Scan for the cell matching the given text and deliver its (X, Y) coordinate at center. 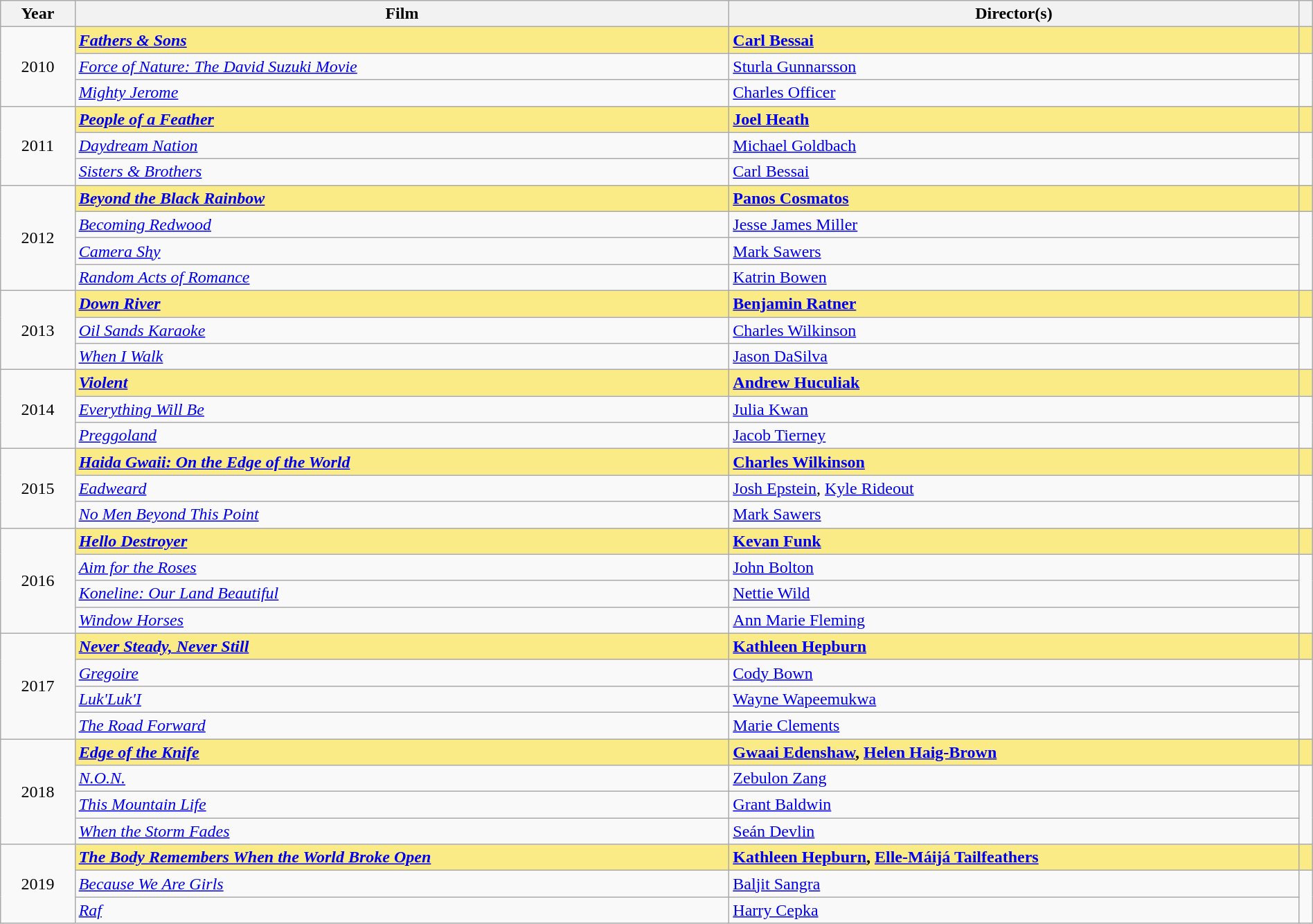
Luk'Luk'I (402, 699)
Wayne Wapeemukwa (1014, 699)
Daydream Nation (402, 145)
This Mountain Life (402, 805)
Julia Kwan (1014, 409)
Seán Devlin (1014, 831)
Ann Marie Fleming (1014, 620)
Aim for the Roses (402, 567)
Year (37, 14)
Benjamin Ratner (1014, 303)
When I Walk (402, 357)
Window Horses (402, 620)
Grant Baldwin (1014, 805)
Kathleen Hepburn, Elle-Máijá Tailfeathers (1014, 858)
The Body Remembers When the World Broke Open (402, 858)
2011 (37, 145)
2017 (37, 686)
Camera Shy (402, 251)
Because We Are Girls (402, 884)
Gwaai Edenshaw, Helen Haig-Brown (1014, 752)
Joel Heath (1014, 119)
Raf (402, 910)
Becoming Redwood (402, 224)
Never Steady, Never Still (402, 646)
Director(s) (1014, 14)
Eadweard (402, 488)
Jacob Tierney (1014, 436)
Josh Epstein, Kyle Rideout (1014, 488)
Film (402, 14)
Koneline: Our Land Beautiful (402, 594)
Down River (402, 303)
Fathers & Sons (402, 40)
Gregoire (402, 673)
Preggoland (402, 436)
Sturla Gunnarsson (1014, 66)
Violent (402, 383)
When the Storm Fades (402, 831)
2015 (37, 488)
Zebulon Zang (1014, 779)
2010 (37, 66)
No Men Beyond This Point (402, 515)
Kathleen Hepburn (1014, 646)
Kevan Funk (1014, 541)
Mighty Jerome (402, 93)
Haida Gwaii: On the Edge of the World (402, 462)
Panos Cosmatos (1014, 198)
Harry Cepka (1014, 910)
2014 (37, 409)
Force of Nature: The David Suzuki Movie (402, 66)
Random Acts of Romance (402, 277)
John Bolton (1014, 567)
2013 (37, 330)
Baljit Sangra (1014, 884)
2016 (37, 580)
Everything Will Be (402, 409)
Nettie Wild (1014, 594)
Charles Officer (1014, 93)
The Road Forward (402, 725)
Jason DaSilva (1014, 357)
N.O.N. (402, 779)
Jesse James Miller (1014, 224)
Katrin Bowen (1014, 277)
Marie Clements (1014, 725)
Edge of the Knife (402, 752)
People of a Feather (402, 119)
Oil Sands Karaoke (402, 330)
2012 (37, 238)
2019 (37, 884)
Beyond the Black Rainbow (402, 198)
Sisters & Brothers (402, 172)
Andrew Huculiak (1014, 383)
Cody Bown (1014, 673)
2018 (37, 791)
Michael Goldbach (1014, 145)
Hello Destroyer (402, 541)
